Pinpoint the cell where the given text exists, returning its [x, y] midpoint coordinate. 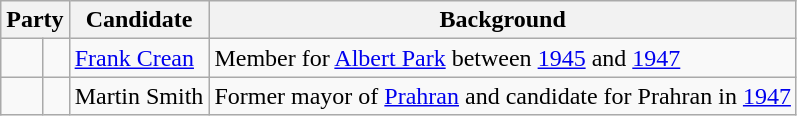
Former mayor of Prahran and candidate for Prahran in 1947 [503, 96]
Background [503, 20]
Frank Crean [139, 58]
Candidate [139, 20]
Party [35, 20]
Member for Albert Park between 1945 and 1947 [503, 58]
Martin Smith [139, 96]
